Identify which cell holds the provided text, then report its [X, Y] central coordinate. 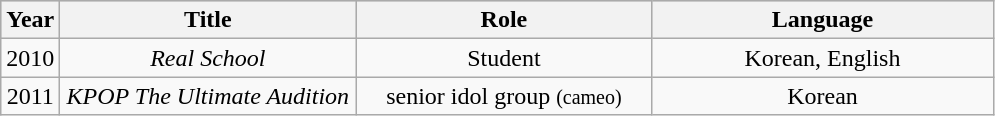
Korean [822, 96]
Student [504, 58]
senior idol group (cameo) [504, 96]
Title [208, 20]
2011 [30, 96]
Korean, English [822, 58]
Year [30, 20]
Language [822, 20]
KPOP The Ultimate Audition [208, 96]
Role [504, 20]
Real School [208, 58]
2010 [30, 58]
